Determine the [X, Y] coordinate at the center of the cell enclosing the given text.  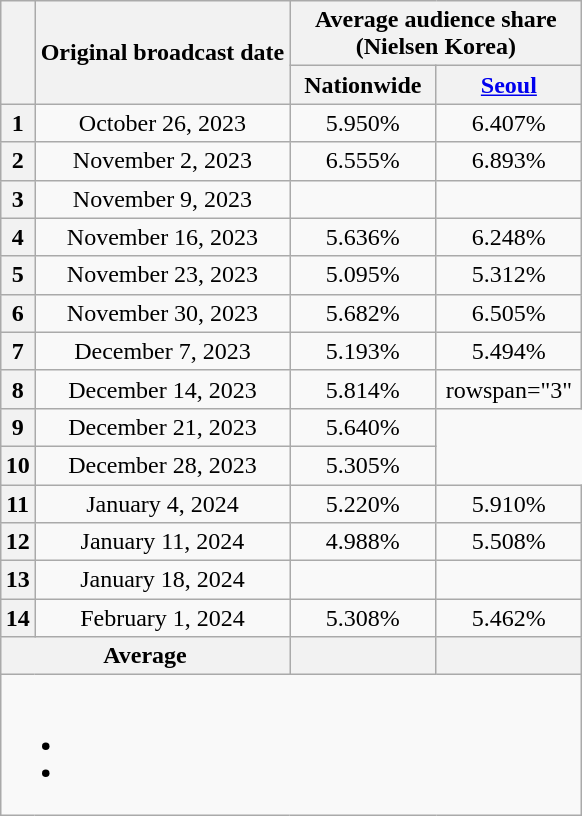
January 11, 2024 [162, 542]
5.305% [363, 465]
January 4, 2024 [162, 503]
5.312% [509, 275]
5.950% [363, 123]
Seoul [509, 85]
12 [18, 542]
14 [18, 618]
4 [18, 237]
6.248% [509, 237]
5.494% [509, 351]
5.508% [509, 542]
9 [18, 427]
November 30, 2023 [162, 313]
Nationwide [363, 85]
10 [18, 465]
13 [18, 580]
4.988% [363, 542]
5.095% [363, 275]
October 26, 2023 [162, 123]
November 16, 2023 [162, 237]
December 21, 2023 [162, 427]
rowspan="3" [509, 389]
December 14, 2023 [162, 389]
Average audience share(Nielsen Korea) [436, 34]
5.682% [363, 313]
6.505% [509, 313]
5.636% [363, 237]
5.193% [363, 351]
1 [18, 123]
5.220% [363, 503]
8 [18, 389]
6 [18, 313]
11 [18, 503]
5 [18, 275]
5.640% [363, 427]
5.308% [363, 618]
Average [145, 656]
November 23, 2023 [162, 275]
5.814% [363, 389]
6.407% [509, 123]
November 9, 2023 [162, 199]
February 1, 2024 [162, 618]
2 [18, 161]
Original broadcast date [162, 52]
6.893% [509, 161]
7 [18, 351]
5.910% [509, 503]
December 7, 2023 [162, 351]
5.462% [509, 618]
November 2, 2023 [162, 161]
December 28, 2023 [162, 465]
6.555% [363, 161]
3 [18, 199]
January 18, 2024 [162, 580]
